Scan for the cell matching the given text and deliver its [x, y] coordinate at center. 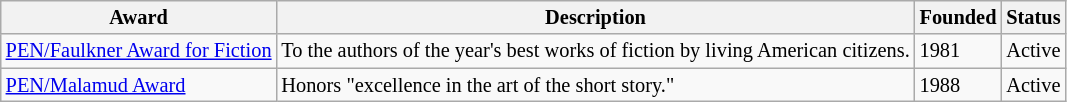
PEN/Malamud Award [139, 85]
Founded [958, 17]
Description [595, 17]
PEN/Faulkner Award for Fiction [139, 51]
1981 [958, 51]
Award [139, 17]
1988 [958, 85]
Honors "excellence in the art of the short story." [595, 85]
Status [1033, 17]
To the authors of the year's best works of fiction by living American citizens. [595, 51]
